Detect which cell encompasses the target text, then output its (X, Y) center coordinate. 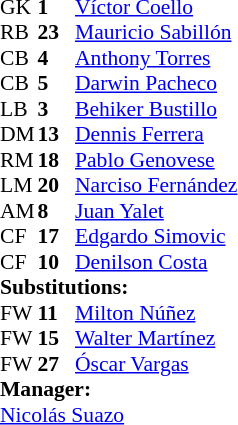
3 (57, 109)
Edgardo Simovic (156, 237)
Mauricio Sabillón (156, 33)
20 (57, 185)
Behiker Bustillo (156, 109)
Anthony Torres (156, 58)
Manager: (118, 389)
4 (57, 58)
27 (57, 364)
13 (57, 135)
LB (19, 109)
Pablo Genovese (156, 160)
RB (19, 33)
23 (57, 33)
11 (57, 313)
10 (57, 262)
17 (57, 237)
AM (19, 211)
Denilson Costa (156, 262)
RM (19, 160)
Darwin Pacheco (156, 83)
Juan Yalet (156, 211)
Substitutions: (118, 287)
DM (19, 135)
5 (57, 83)
LM (19, 185)
Narciso Fernández (156, 185)
Dennis Ferrera (156, 135)
Walter Martínez (156, 339)
18 (57, 160)
8 (57, 211)
Milton Núñez (156, 313)
15 (57, 339)
Óscar Vargas (156, 364)
